Detect which cell encompasses the target text, then output its [x, y] center coordinate. 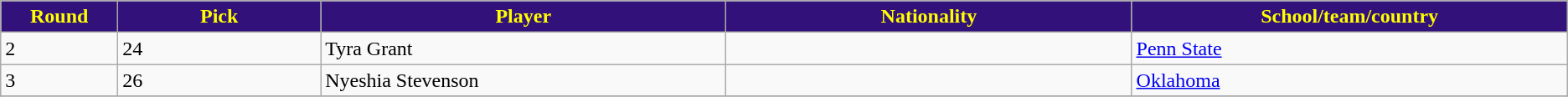
Nyeshia Stevenson [524, 80]
3 [59, 80]
Penn State [1349, 48]
2 [59, 48]
Pick [219, 17]
26 [219, 80]
Player [524, 17]
Oklahoma [1349, 80]
24 [219, 48]
Tyra Grant [524, 48]
School/team/country [1349, 17]
Nationality [929, 17]
Round [59, 17]
